Scan for the cell matching the given text and deliver its [x, y] coordinate at center. 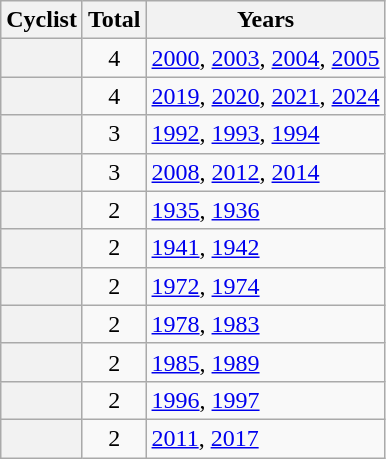
2008, 2012, 2014 [266, 172]
1935, 1936 [266, 210]
2000, 2003, 2004, 2005 [266, 58]
1985, 1989 [266, 362]
1978, 1983 [266, 324]
1941, 1942 [266, 248]
1992, 1993, 1994 [266, 134]
Years [266, 20]
2011, 2017 [266, 438]
1972, 1974 [266, 286]
Cyclist [42, 20]
1996, 1997 [266, 400]
Total [114, 20]
2019, 2020, 2021, 2024 [266, 96]
